Extract the (X, Y) coordinate from the center of the cell holding the provided text.  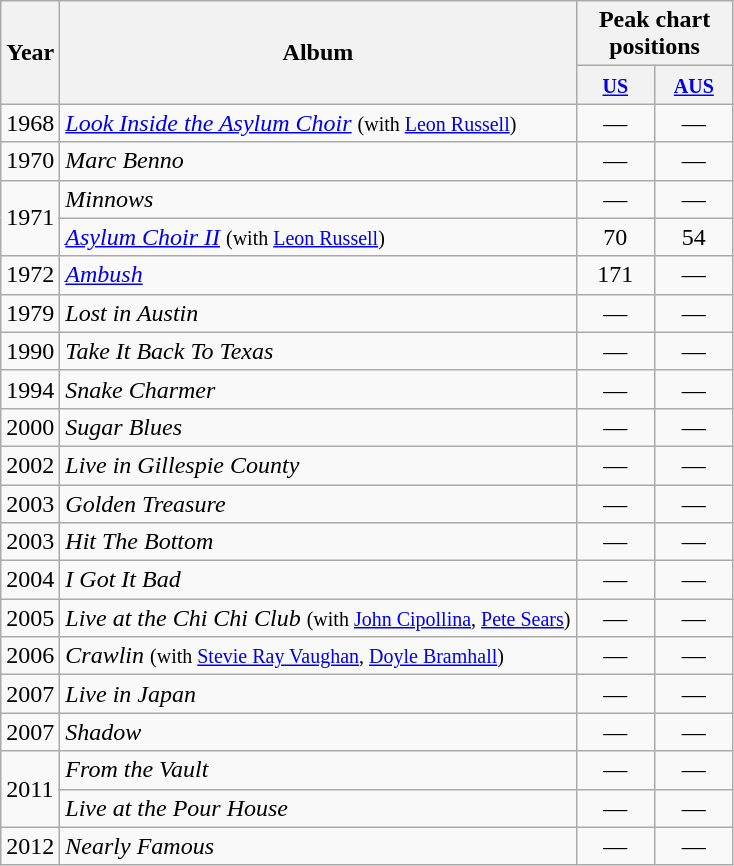
2004 (30, 580)
Live at the Chi Chi Club (with John Cipollina, Pete Sears) (318, 618)
Live in Japan (318, 694)
Asylum Choir II (with Leon Russell) (318, 237)
171 (616, 275)
54 (694, 237)
Snake Charmer (318, 389)
2006 (30, 656)
Minnows (318, 199)
1979 (30, 313)
2012 (30, 846)
1971 (30, 218)
Look Inside the Asylum Choir (with Leon Russell) (318, 123)
Live at the Pour House (318, 808)
Shadow (318, 732)
1994 (30, 389)
Live in Gillespie County (318, 465)
2011 (30, 789)
2000 (30, 427)
2002 (30, 465)
Take It Back To Texas (318, 351)
1968 (30, 123)
Peak chart positions (654, 34)
70 (616, 237)
Sugar Blues (318, 427)
From the Vault (318, 770)
Golden Treasure (318, 503)
Lost in Austin (318, 313)
Album (318, 52)
Nearly Famous (318, 846)
1990 (30, 351)
1972 (30, 275)
Hit The Bottom (318, 542)
Year (30, 52)
US (616, 85)
Ambush (318, 275)
Marc Benno (318, 161)
Crawlin (with Stevie Ray Vaughan, Doyle Bramhall) (318, 656)
2005 (30, 618)
AUS (694, 85)
I Got It Bad (318, 580)
1970 (30, 161)
